Return the (x, y) coordinate for the center point of the cell that contains the specified text.  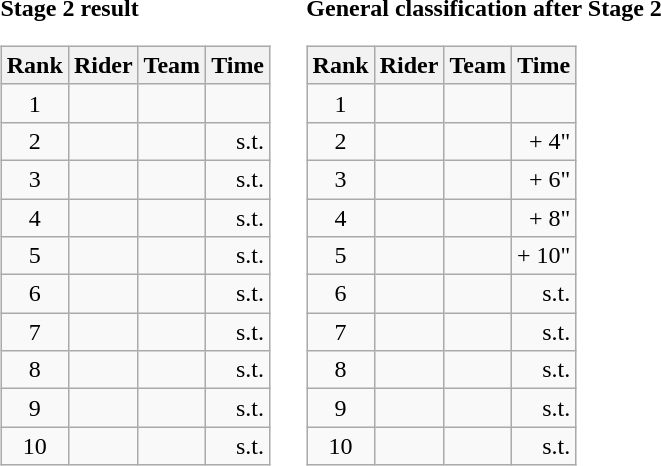
+ 4" (543, 141)
+ 6" (543, 179)
+ 10" (543, 256)
+ 8" (543, 217)
